Determine the (x, y) coordinate at the center of the cell enclosing the given text.  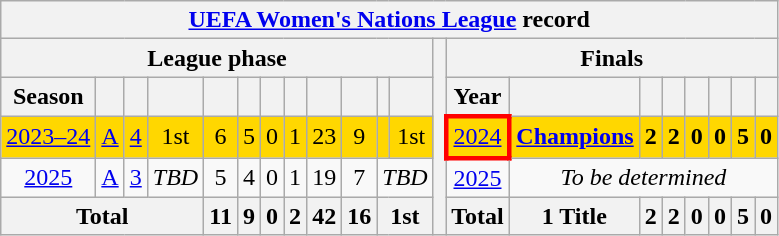
Year (478, 97)
Season (48, 97)
6 (221, 136)
2023–24 (48, 136)
To be determined (643, 178)
Finals (612, 58)
2024 (478, 136)
16 (360, 216)
1 Title (574, 216)
7 (360, 178)
23 (324, 136)
UEFA Women's Nations League record (390, 20)
19 (324, 178)
League phase (217, 58)
42 (324, 216)
Champions (574, 136)
3 (136, 178)
11 (221, 216)
